Determine the [X, Y] coordinate at the center of the cell enclosing the given text.  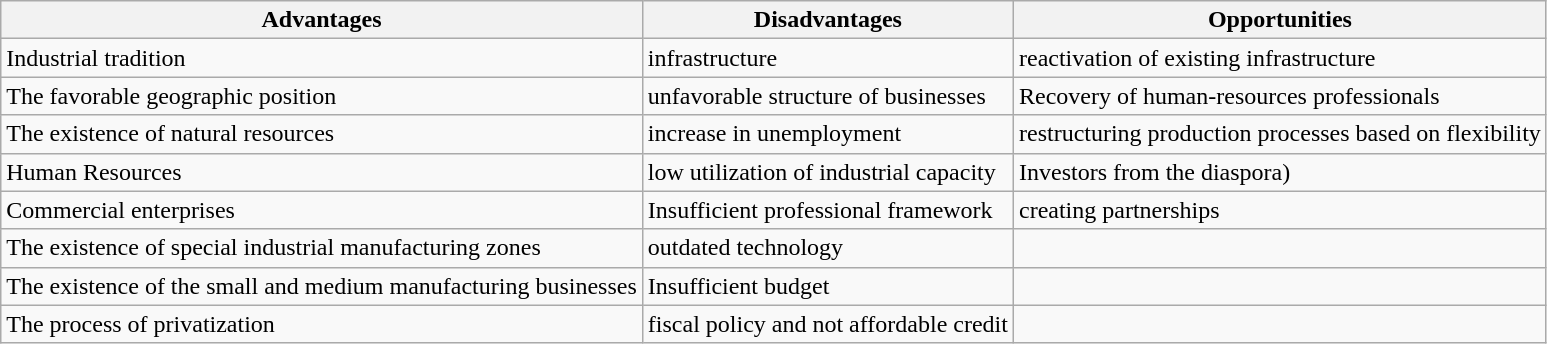
Opportunities [1280, 20]
Advantages [322, 20]
The existence of natural resources [322, 134]
Investors from the diaspora) [1280, 172]
infrastructure [828, 58]
outdated technology [828, 248]
unfavorable structure of businesses [828, 96]
Insufficient professional framework [828, 210]
Human Resources [322, 172]
Insufficient budget [828, 286]
The existence of the small and medium manufacturing businesses [322, 286]
Recovery of human-resources professionals [1280, 96]
Disadvantages [828, 20]
The existence of special industrial manufacturing zones [322, 248]
The favorable geographic position [322, 96]
Commercial enterprises [322, 210]
Industrial tradition [322, 58]
The process of privatization [322, 324]
creating partnerships [1280, 210]
low utilization of industrial capacity [828, 172]
fiscal policy and not affordable credit [828, 324]
reactivation of existing infrastructure [1280, 58]
increase in unemployment [828, 134]
restructuring production processes based on flexibility [1280, 134]
